Determine the [X, Y] coordinate at the center of the cell enclosing the given text.  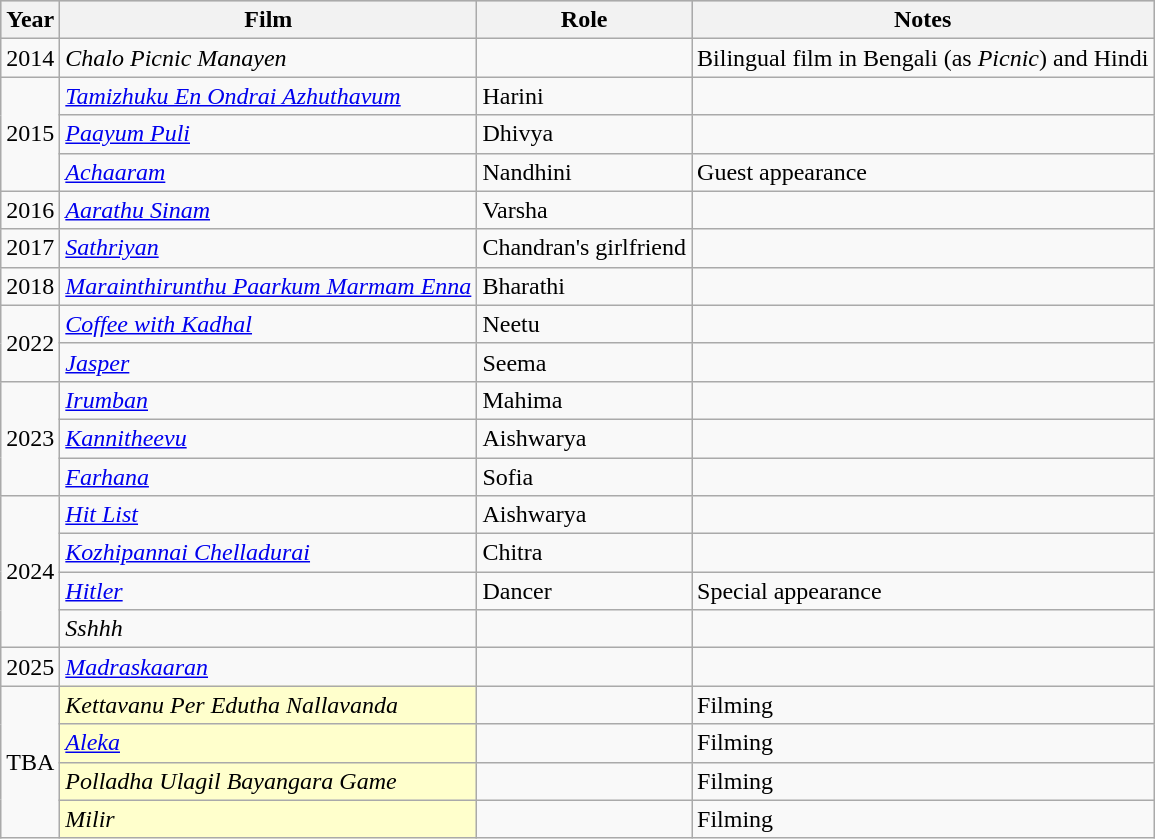
Kannitheevu [268, 438]
Chitra [584, 553]
2023 [30, 438]
Notes [923, 20]
Kettavanu Per Edutha Nallavanda [268, 705]
Year [30, 20]
Kozhipannai Chelladurai [268, 553]
Polladha Ulagil Bayangara Game [268, 781]
Jasper [268, 362]
Achaaram [268, 172]
Tamizhuku En Ondrai Azhuthavum [268, 96]
Farhana [268, 477]
2018 [30, 286]
Dhivya [584, 134]
Sathriyan [268, 248]
Hitler [268, 591]
Nandhini [584, 172]
Irumban [268, 400]
Guest appearance [923, 172]
Marainthirunthu Paarkum Marmam Enna [268, 286]
TBA [30, 762]
Bilingual film in Bengali (as Picnic) and Hindi [923, 58]
Madraskaaran [268, 667]
Harini [584, 96]
Chalo Picnic Manayen [268, 58]
Varsha [584, 210]
Paayum Puli [268, 134]
Sofia [584, 477]
2016 [30, 210]
Film [268, 20]
Hit List [268, 515]
Mahima [584, 400]
Seema [584, 362]
Coffee with Kadhal [268, 324]
Chandran's girlfriend [584, 248]
2025 [30, 667]
Sshhh [268, 629]
2015 [30, 134]
Neetu [584, 324]
2014 [30, 58]
2024 [30, 572]
Aleka [268, 743]
Dancer [584, 591]
Role [584, 20]
Aarathu Sinam [268, 210]
Milir [268, 819]
Special appearance [923, 591]
Bharathi [584, 286]
2022 [30, 343]
2017 [30, 248]
